Pinpoint the cell where the given text exists, returning its [X, Y] midpoint coordinate. 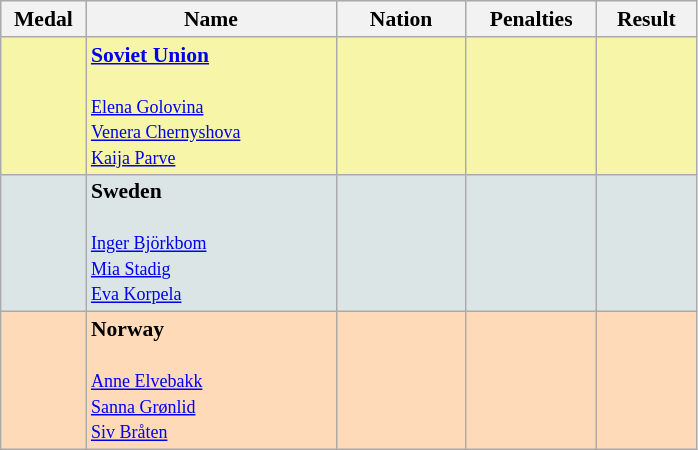
Nation [401, 19]
Penalties [531, 19]
Medal [44, 19]
Name [211, 19]
Result [646, 19]
SwedenInger BjörkbomMia StadigEva Korpela [211, 243]
NorwayAnne ElvebakkSanna GrønlidSiv Bråten [211, 381]
Soviet UnionElena GolovinaVenera ChernyshovaKaija Parve [211, 106]
